Output the [X, Y] coordinate of the center of the cell containing the given text.  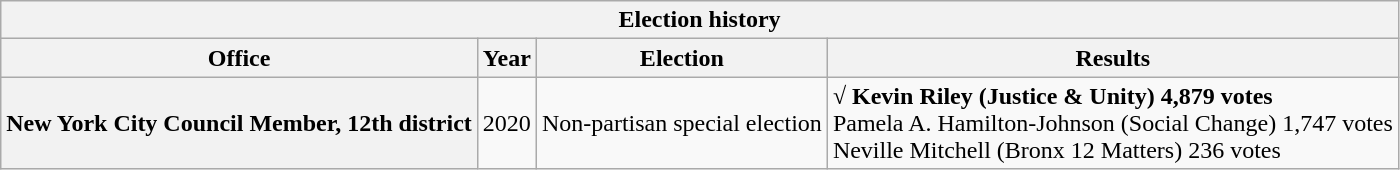
New York City Council Member, 12th district [240, 123]
Election [682, 58]
Results [1112, 58]
Year [506, 58]
Election history [700, 20]
√ Kevin Riley (Justice & Unity) 4,879 votesPamela A. Hamilton-Johnson (Social Change) 1,747 votesNeville Mitchell (Bronx 12 Matters) 236 votes [1112, 123]
2020 [506, 123]
Non-partisan special election [682, 123]
Office [240, 58]
